Search for the cell housing the specified text and yield its (x, y) center coordinate. 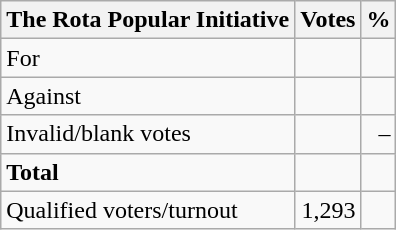
Total (148, 172)
Votes (328, 20)
Against (148, 96)
– (378, 134)
% (378, 20)
Qualified voters/turnout (148, 210)
The Rota Popular Initiative (148, 20)
For (148, 58)
1,293 (328, 210)
Invalid/blank votes (148, 134)
